Scan for the cell matching the given text and deliver its (x, y) coordinate at center. 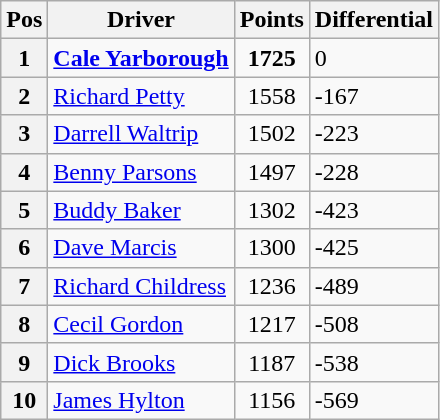
Pos (24, 20)
5 (24, 210)
-489 (374, 286)
-167 (374, 96)
1497 (272, 172)
James Hylton (141, 400)
Cecil Gordon (141, 324)
1502 (272, 134)
-425 (374, 248)
Points (272, 20)
-538 (374, 362)
Dave Marcis (141, 248)
7 (24, 286)
Driver (141, 20)
1156 (272, 400)
Benny Parsons (141, 172)
1300 (272, 248)
Dick Brooks (141, 362)
9 (24, 362)
Cale Yarborough (141, 58)
1725 (272, 58)
1 (24, 58)
-508 (374, 324)
8 (24, 324)
Richard Petty (141, 96)
-569 (374, 400)
3 (24, 134)
-228 (374, 172)
-423 (374, 210)
-223 (374, 134)
2 (24, 96)
Richard Childress (141, 286)
0 (374, 58)
6 (24, 248)
1217 (272, 324)
1558 (272, 96)
Differential (374, 20)
10 (24, 400)
Darrell Waltrip (141, 134)
1236 (272, 286)
4 (24, 172)
1187 (272, 362)
1302 (272, 210)
Buddy Baker (141, 210)
